From the cell containing the given text, extract its center point as (X, Y) coordinate. 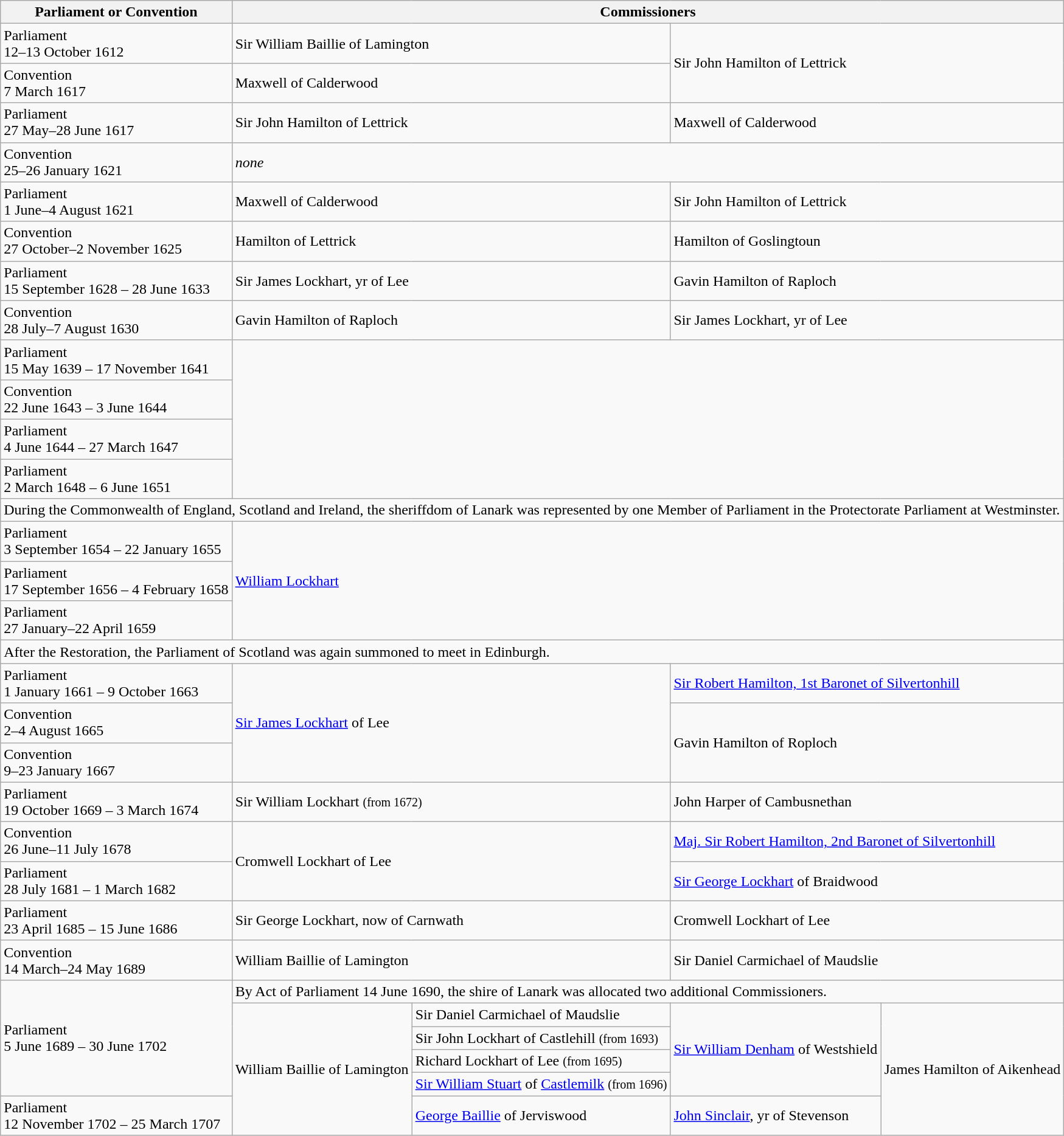
Convention7 March 1617 (116, 83)
Parliament12 November 1702 – 25 March 1707 (116, 1115)
Convention2–4 August 1665 (116, 722)
Convention25–26 January 1621 (116, 162)
Convention22 June 1643 – 3 June 1644 (116, 399)
Parliament2 March 1648 – 6 June 1651 (116, 478)
George Baillie of Jerviswood (541, 1115)
none (648, 162)
Parliament4 June 1644 – 27 March 1647 (116, 439)
Parliament or Convention (116, 12)
Convention27 October–2 November 1625 (116, 241)
Maj. Sir Robert Hamilton, 2nd Baronet of Silvertonhill (868, 842)
After the Restoration, the Parliament of Scotland was again summoned to meet in Edinburgh. (532, 652)
By Act of Parliament 14 June 1690, the shire of Lanark was allocated two additional Commissioners. (648, 991)
Hamilton of Goslingtoun (868, 241)
Parliament1 June–4 August 1621 (116, 202)
Convention14 March–24 May 1689 (116, 960)
Sir James Lockhart of Lee (451, 722)
Parliament27 May–28 June 1617 (116, 123)
Convention28 July–7 August 1630 (116, 320)
Sir William Lockhart (from 1672) (451, 802)
Commissioners (648, 12)
Convention9–23 January 1667 (116, 763)
Parliament23 April 1685 – 15 June 1686 (116, 921)
Sir Robert Hamilton, 1st Baronet of Silvertonhill (868, 684)
William Lockhart (648, 581)
Hamilton of Lettrick (451, 241)
Richard Lockhart of Lee (from 1695) (541, 1061)
Parliament19 October 1669 – 3 March 1674 (116, 802)
Gavin Hamilton of Roploch (868, 743)
Sir George Lockhart, now of Carnwath (451, 921)
Parliament15 September 1628 – 28 June 1633 (116, 281)
Sir George Lockhart of Braidwood (868, 881)
Convention26 June–11 July 1678 (116, 842)
James Hamilton of Aikenhead (972, 1069)
Parliament28 July 1681 – 1 March 1682 (116, 881)
Sir William Stuart of Castlemilk (from 1696) (541, 1084)
Parliament12–13 October 1612 (116, 44)
Parliament27 January–22 April 1659 (116, 620)
Parliament15 May 1639 – 17 November 1641 (116, 360)
John Harper of Cambusnethan (868, 802)
Sir John Lockhart of Castlehill (from 1693) (541, 1038)
Parliament1 January 1661 – 9 October 1663 (116, 684)
Parliament5 June 1689 – 30 June 1702 (116, 1037)
Sir William Denham of Westshield (776, 1049)
Sir William Baillie of Lamington (451, 44)
Parliament17 September 1656 – 4 February 1658 (116, 581)
John Sinclair, yr of Stevenson (776, 1115)
Parliament3 September 1654 – 22 January 1655 (116, 541)
